Determine the (x, y) coordinate at the center of the cell enclosing the given text.  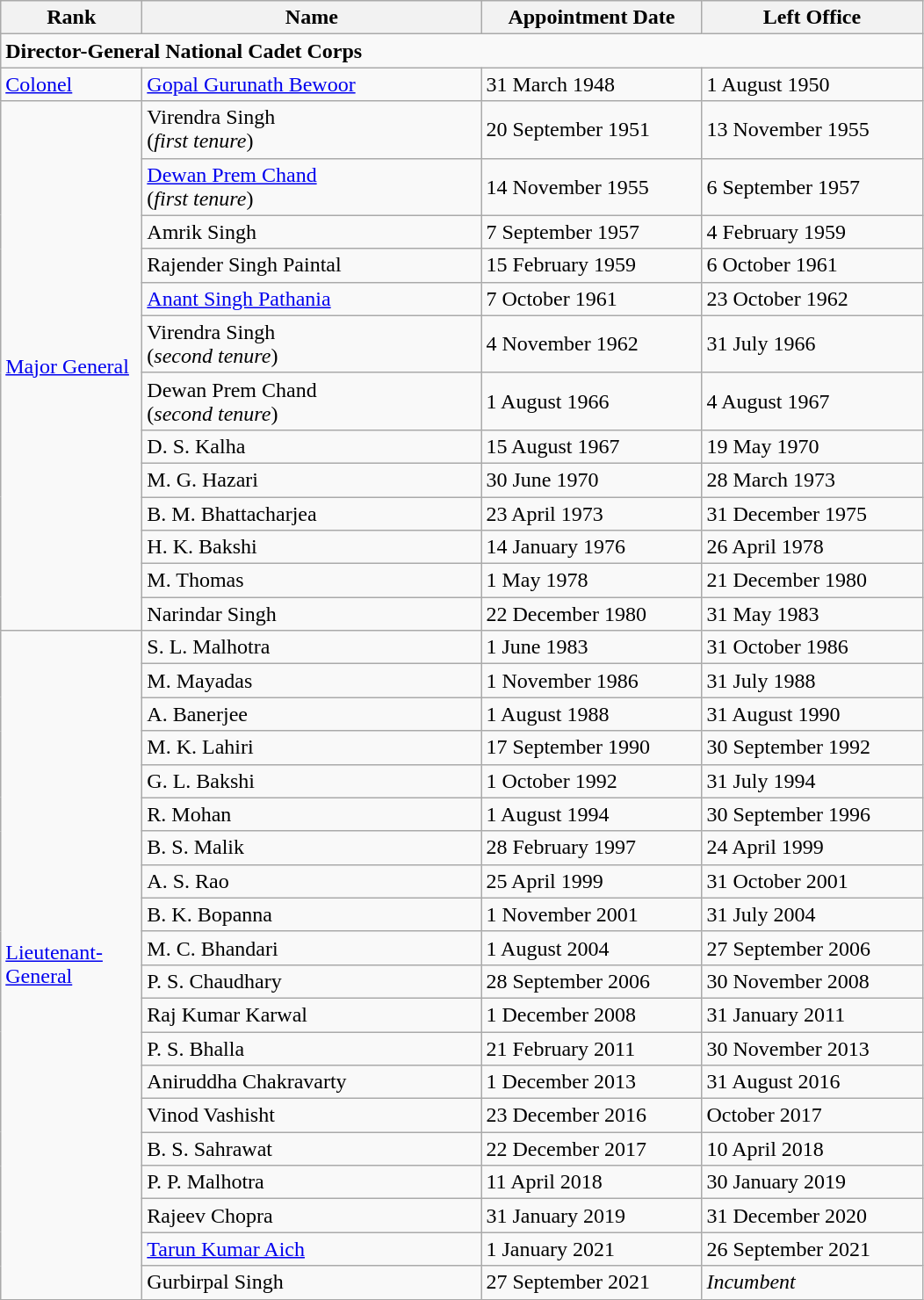
22 December 2017 (592, 1149)
31 August 2016 (812, 1082)
1 November 2001 (592, 914)
A. Banerjee (312, 714)
B. K. Bopanna (312, 914)
Virendra Singh(first tenure) (312, 130)
22 December 1980 (592, 614)
M. Thomas (312, 581)
6 September 1957 (812, 186)
B. S. Malik (312, 848)
4 November 1962 (592, 344)
31 January 2019 (592, 1216)
31 January 2011 (812, 1015)
28 September 2006 (592, 981)
26 September 2021 (812, 1249)
Vinod Vashisht (312, 1116)
26 April 1978 (812, 547)
1 August 1994 (592, 814)
P. P. Malhotra (312, 1182)
M. C. Bhandari (312, 948)
S. L. Malhotra (312, 647)
28 February 1997 (592, 848)
23 December 2016 (592, 1116)
31 July 1988 (812, 681)
1 August 1950 (812, 84)
B. S. Sahrawat (312, 1149)
Raj Kumar Karwal (312, 1015)
31 December 2020 (812, 1216)
15 August 1967 (592, 446)
Gopal Gurunath Bewoor (312, 84)
M. K. Lahiri (312, 747)
31 July 1966 (812, 344)
1 January 2021 (592, 1249)
M. Mayadas (312, 681)
1 August 1966 (592, 401)
15 February 1959 (592, 265)
M. G. Hazari (312, 480)
1 November 1986 (592, 681)
19 May 1970 (812, 446)
Narindar Singh (312, 614)
R. Mohan (312, 814)
31 October 1986 (812, 647)
6 October 1961 (812, 265)
Virendra Singh(second tenure) (312, 344)
Anant Singh Pathania (312, 299)
31 October 2001 (812, 881)
1 June 1983 (592, 647)
30 January 2019 (812, 1182)
31 December 1975 (812, 514)
27 September 2021 (592, 1282)
31 May 1983 (812, 614)
31 July 1994 (812, 781)
31 March 1948 (592, 84)
7 September 1957 (592, 232)
Incumbent (812, 1282)
23 October 1962 (812, 299)
Lieutenant-General (72, 964)
13 November 1955 (812, 130)
Rajeev Chopra (312, 1216)
Colonel (72, 84)
Dewan Prem Chand(first tenure) (312, 186)
Tarun Kumar Aich (312, 1249)
10 April 2018 (812, 1149)
1 August 1988 (592, 714)
1 May 1978 (592, 581)
4 February 1959 (812, 232)
31 July 2004 (812, 914)
1 December 2013 (592, 1082)
Amrik Singh (312, 232)
20 September 1951 (592, 130)
27 September 2006 (812, 948)
Dewan Prem Chand (second tenure) (312, 401)
Rank (72, 18)
30 September 1996 (812, 814)
30 September 1992 (812, 747)
17 September 1990 (592, 747)
14 January 1976 (592, 547)
D. S. Kalha (312, 446)
7 October 1961 (592, 299)
B. M. Bhattacharjea (312, 514)
P. S. Chaudhary (312, 981)
1 December 2008 (592, 1015)
11 April 2018 (592, 1182)
25 April 1999 (592, 881)
1 August 2004 (592, 948)
Aniruddha Chakravarty (312, 1082)
H. K. Bakshi (312, 547)
21 February 2011 (592, 1048)
31 August 1990 (812, 714)
4 August 1967 (812, 401)
October 2017 (812, 1116)
28 March 1973 (812, 480)
21 December 1980 (812, 581)
23 April 1973 (592, 514)
30 November 2013 (812, 1048)
Rajender Singh Paintal (312, 265)
Director-General National Cadet Corps (462, 51)
Left Office (812, 18)
A. S. Rao (312, 881)
Name (312, 18)
Gurbirpal Singh (312, 1282)
Major General (72, 365)
30 June 1970 (592, 480)
Appointment Date (592, 18)
1 October 1992 (592, 781)
P. S. Bhalla (312, 1048)
24 April 1999 (812, 848)
14 November 1955 (592, 186)
30 November 2008 (812, 981)
G. L. Bakshi (312, 781)
